Pinpoint the cell where the given text exists, returning its [X, Y] midpoint coordinate. 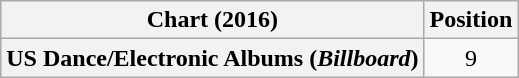
9 [471, 58]
Chart (2016) [212, 20]
Position [471, 20]
US Dance/Electronic Albums (Billboard) [212, 58]
